Pinpoint the cell where the given text exists, returning its [X, Y] midpoint coordinate. 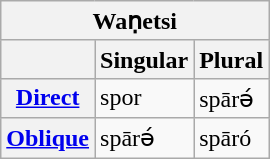
spāró [232, 138]
Oblique [48, 138]
Waṇetsi [135, 21]
Plural [232, 59]
Direct [48, 98]
spor [144, 98]
Singular [144, 59]
